Capture the cell that displays the provided text and extract its (X, Y) central coordinate. 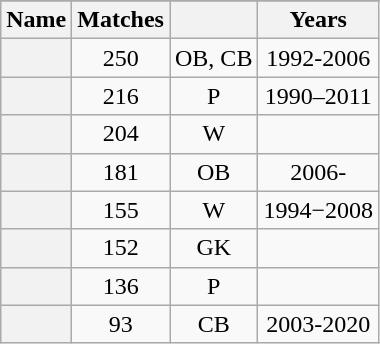
OB (214, 172)
250 (121, 58)
2003-2020 (318, 324)
152 (121, 248)
204 (121, 134)
Years (318, 20)
136 (121, 286)
181 (121, 172)
Name (36, 20)
93 (121, 324)
1990–2011 (318, 96)
GK (214, 248)
155 (121, 210)
OB, CB (214, 58)
216 (121, 96)
1994−2008 (318, 210)
Matches (121, 20)
CB (214, 324)
1992-2006 (318, 58)
2006- (318, 172)
